Provide the [x, y] coordinate of the cell's center where the given text is located.  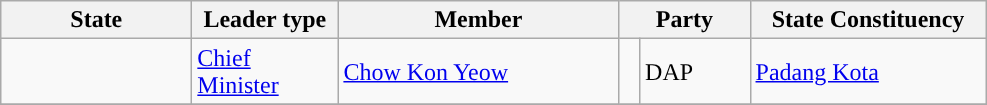
Leader type [265, 20]
DAP [695, 72]
State Constituency [868, 20]
Chief Minister [265, 72]
Padang Kota [868, 72]
Member [478, 20]
Chow Kon Yeow [478, 72]
State [96, 20]
Party [684, 20]
